Detect which cell encompasses the target text, then output its (x, y) center coordinate. 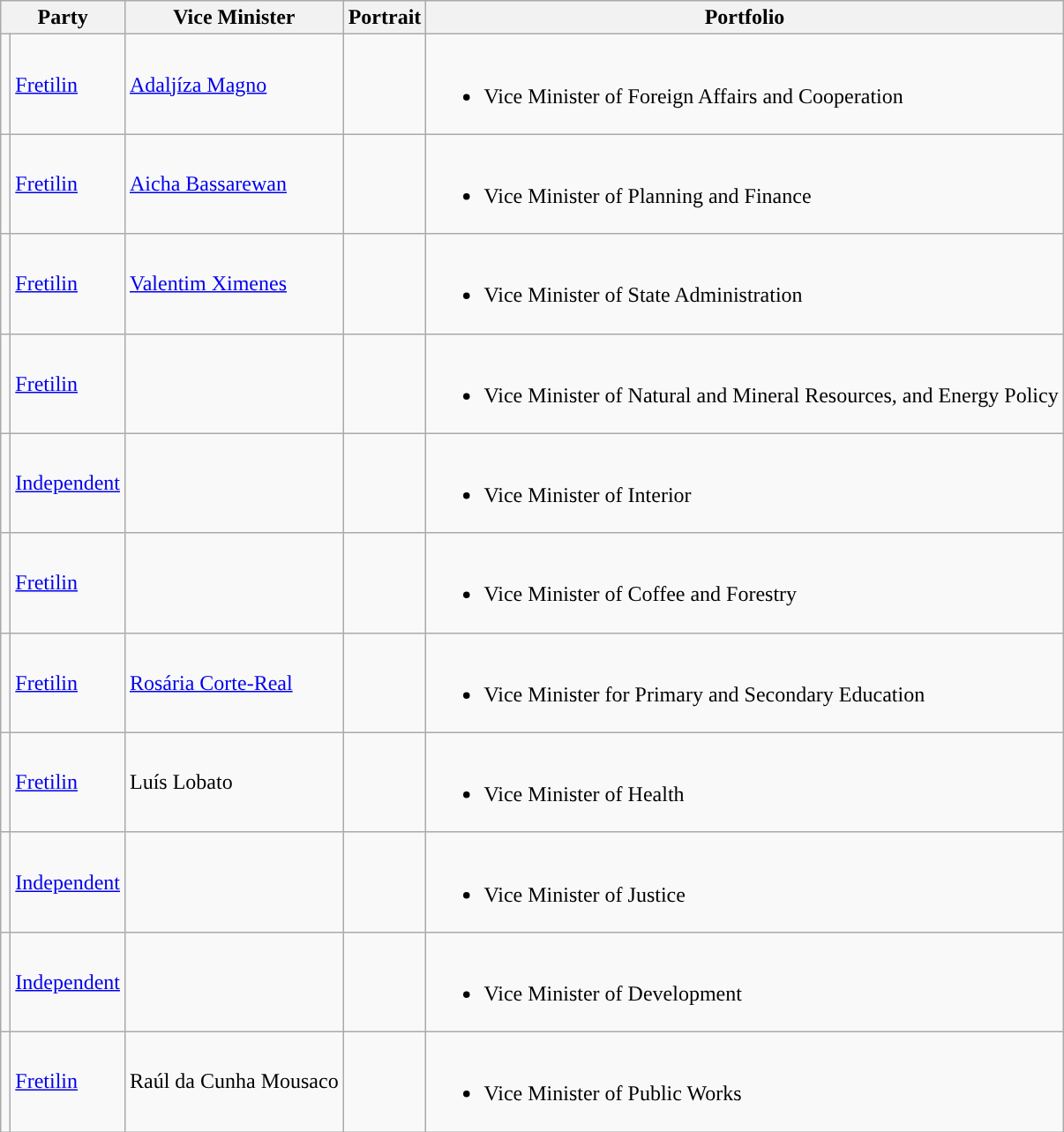
Vice Minister of Planning and Finance (745, 184)
Portfolio (745, 18)
Vice Minister for Primary and Secondary Education (745, 683)
Vice Minister of State Administration (745, 284)
Aicha Bassarewan (234, 184)
Party (64, 18)
Valentim Ximenes (234, 284)
Portrait (385, 18)
Luís Lobato (234, 782)
Vice Minister of Public Works (745, 1082)
Vice Minister of Coffee and Forestry (745, 582)
Vice Minister of Justice (745, 882)
Vice Minister of Health (745, 782)
Vice Minister (234, 18)
Rosária Corte-Real (234, 683)
Adaljíza Magno (234, 85)
Vice Minister of Development (745, 981)
Vice Minister of Interior (745, 484)
Vice Minister of Natural and Mineral Resources, and Energy Policy (745, 383)
Vice Minister of Foreign Affairs and Cooperation (745, 85)
Raúl da Cunha Mousaco (234, 1082)
